Identify which cell holds the provided text, then report its [X, Y] central coordinate. 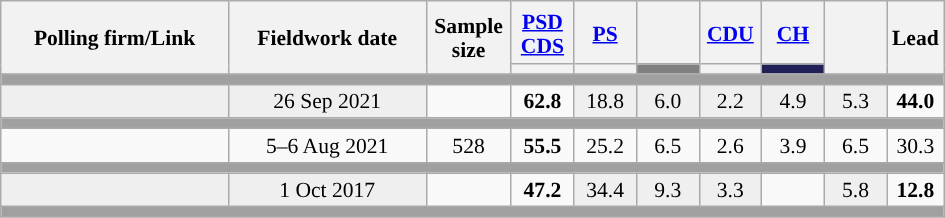
5.8 [856, 190]
18.8 [606, 101]
Fieldwork date [327, 38]
44.0 [916, 101]
3.9 [794, 146]
62.8 [542, 101]
4.9 [794, 101]
26 Sep 2021 [327, 101]
25.2 [606, 146]
9.3 [668, 190]
Polling firm/Link [115, 38]
2.6 [730, 146]
6.0 [668, 101]
12.8 [916, 190]
34.4 [606, 190]
CH [794, 32]
47.2 [542, 190]
1 Oct 2017 [327, 190]
30.3 [916, 146]
CDU [730, 32]
528 [468, 146]
5–6 Aug 2021 [327, 146]
PS [606, 32]
5.3 [856, 101]
PSDCDS [542, 32]
3.3 [730, 190]
55.5 [542, 146]
2.2 [730, 101]
Sample size [468, 38]
Lead [916, 38]
